Detect which cell encompasses the target text, then output its [x, y] center coordinate. 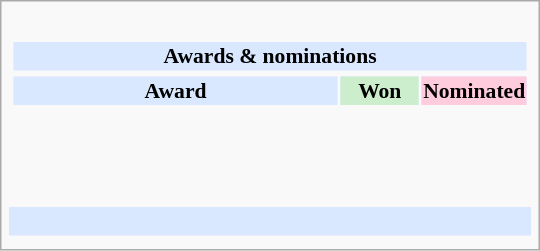
Nominated [474, 90]
Awards & nominations Award Won Nominated [270, 108]
Won [380, 90]
Awards & nominations [270, 56]
Award [175, 90]
